Output the [X, Y] coordinate of the center of the cell containing the given text.  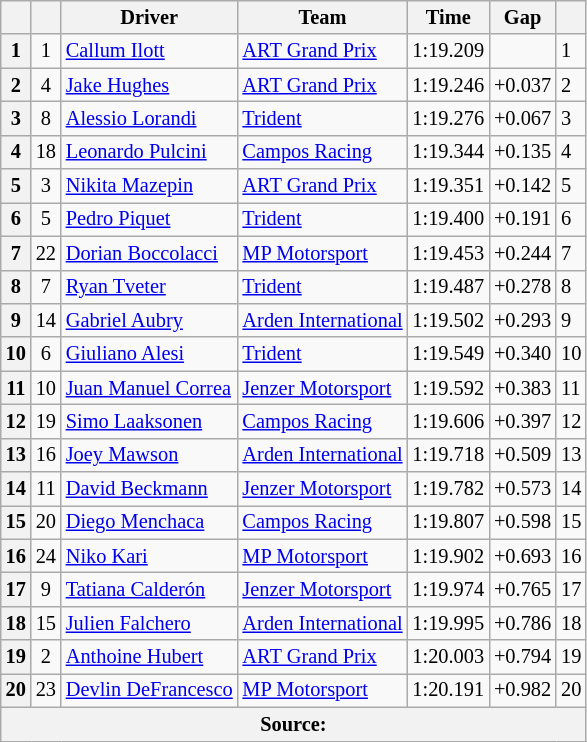
Alessio Lorandi [150, 118]
+0.765 [522, 589]
22 [46, 253]
Juan Manuel Correa [150, 388]
23 [46, 690]
+0.037 [522, 85]
1:19.453 [448, 253]
Anthoine Hubert [150, 657]
+0.397 [522, 421]
1:19.807 [448, 522]
+0.598 [522, 522]
1:19.974 [448, 589]
1:19.606 [448, 421]
1:19.902 [448, 556]
Diego Menchaca [150, 522]
1:20.191 [448, 690]
Time [448, 17]
1:19.782 [448, 489]
Simo Laaksonen [150, 421]
+0.509 [522, 455]
24 [46, 556]
+0.142 [522, 186]
+0.135 [522, 152]
Tatiana Calderón [150, 589]
1:19.487 [448, 287]
Giuliano Alesi [150, 354]
Callum Ilott [150, 51]
+0.244 [522, 253]
Devlin DeFrancesco [150, 690]
Gabriel Aubry [150, 320]
Leonardo Pulcini [150, 152]
+0.982 [522, 690]
Team [323, 17]
1:19.549 [448, 354]
Gap [522, 17]
Niko Kari [150, 556]
Driver [150, 17]
1:19.400 [448, 219]
+0.067 [522, 118]
Nikita Mazepin [150, 186]
1:19.592 [448, 388]
+0.786 [522, 623]
+0.383 [522, 388]
Julien Falchero [150, 623]
Source: [294, 724]
1:19.246 [448, 85]
+0.340 [522, 354]
+0.693 [522, 556]
David Beckmann [150, 489]
1:19.351 [448, 186]
+0.293 [522, 320]
Joey Mawson [150, 455]
+0.794 [522, 657]
+0.278 [522, 287]
1:19.995 [448, 623]
1:20.003 [448, 657]
+0.573 [522, 489]
Jake Hughes [150, 85]
+0.191 [522, 219]
Ryan Tveter [150, 287]
1:19.344 [448, 152]
1:19.502 [448, 320]
1:19.209 [448, 51]
1:19.718 [448, 455]
1:19.276 [448, 118]
Pedro Piquet [150, 219]
Dorian Boccolacci [150, 253]
